Determine the (X, Y) coordinate at the center of the cell enclosing the given text.  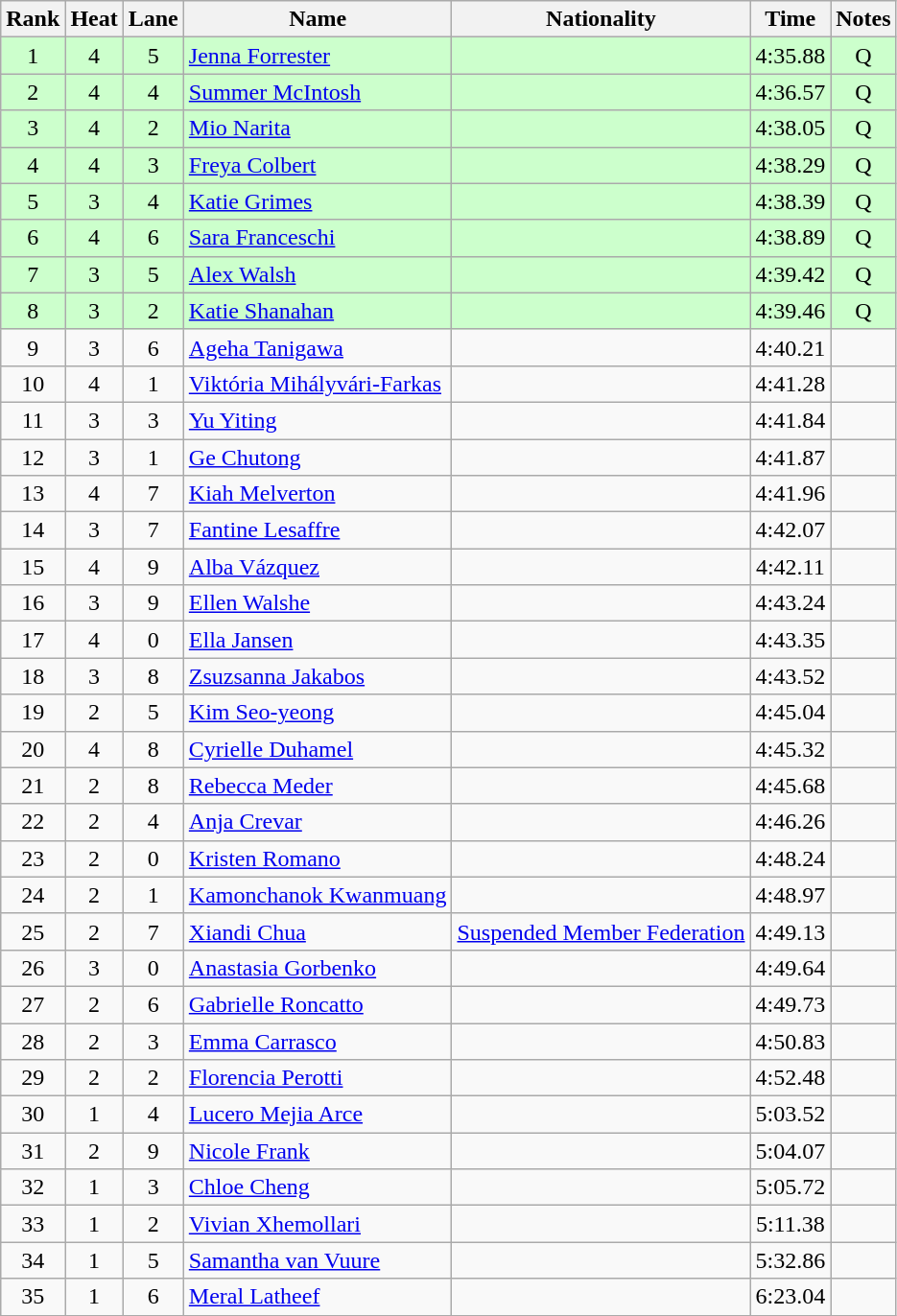
4:50.83 (791, 1041)
Zsuzsanna Jakabos (318, 676)
4:38.29 (791, 165)
11 (33, 420)
Viktória Mihályvári-Farkas (318, 384)
4:49.73 (791, 1004)
4:45.68 (791, 786)
31 (33, 1151)
Rank (33, 19)
4:48.24 (791, 858)
Freya Colbert (318, 165)
Katie Grimes (318, 201)
30 (33, 1115)
4:49.13 (791, 931)
4:49.64 (791, 968)
26 (33, 968)
Florencia Perotti (318, 1078)
19 (33, 713)
Summer McIntosh (318, 92)
Yu Yiting (318, 420)
Ge Chutong (318, 458)
4:41.28 (791, 384)
4:36.57 (791, 92)
Nationality (601, 19)
5:05.72 (791, 1187)
Alba Vázquez (318, 567)
4:35.88 (791, 56)
12 (33, 458)
Lucero Mejia Arce (318, 1115)
34 (33, 1260)
14 (33, 530)
4:41.87 (791, 458)
Suspended Member Federation (601, 931)
Chloe Cheng (318, 1187)
23 (33, 858)
Ellen Walshe (318, 603)
5:03.52 (791, 1115)
Mio Narita (318, 129)
4:40.21 (791, 347)
4:52.48 (791, 1078)
Sara Franceschi (318, 238)
13 (33, 494)
Lane (153, 19)
Samantha van Vuure (318, 1260)
15 (33, 567)
4:42.07 (791, 530)
4:39.42 (791, 274)
Meral Latheef (318, 1297)
4:48.97 (791, 895)
Jenna Forrester (318, 56)
16 (33, 603)
4:41.96 (791, 494)
4:41.84 (791, 420)
4:45.32 (791, 749)
Heat (94, 19)
5:32.86 (791, 1260)
32 (33, 1187)
10 (33, 384)
4:43.52 (791, 676)
4:38.05 (791, 129)
Anastasia Gorbenko (318, 968)
Ageha Tanigawa (318, 347)
5:04.07 (791, 1151)
4:45.04 (791, 713)
33 (33, 1224)
5:11.38 (791, 1224)
Gabrielle Roncatto (318, 1004)
25 (33, 931)
Katie Shanahan (318, 311)
4:38.89 (791, 238)
Kristen Romano (318, 858)
Ella Jansen (318, 640)
Xiandi Chua (318, 931)
17 (33, 640)
Emma Carrasco (318, 1041)
Anja Crevar (318, 822)
Alex Walsh (318, 274)
22 (33, 822)
Time (791, 19)
4:43.35 (791, 640)
35 (33, 1297)
6:23.04 (791, 1297)
21 (33, 786)
Vivian Xhemollari (318, 1224)
18 (33, 676)
24 (33, 895)
Rebecca Meder (318, 786)
27 (33, 1004)
Nicole Frank (318, 1151)
Notes (863, 19)
4:42.11 (791, 567)
29 (33, 1078)
4:46.26 (791, 822)
4:38.39 (791, 201)
28 (33, 1041)
4:39.46 (791, 311)
Kiah Melverton (318, 494)
20 (33, 749)
Kamonchanok Kwanmuang (318, 895)
Cyrielle Duhamel (318, 749)
4:43.24 (791, 603)
Fantine Lesaffre (318, 530)
Kim Seo-yeong (318, 713)
Name (318, 19)
